Search for the cell housing the specified text and yield its [x, y] center coordinate. 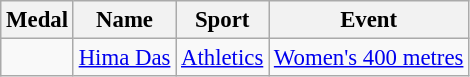
Athletics [222, 58]
Event [369, 20]
Name [124, 20]
Medal [38, 20]
Women's 400 metres [369, 58]
Hima Das [124, 58]
Sport [222, 20]
